Return the (X, Y) coordinate for the center point of the cell that contains the specified text.  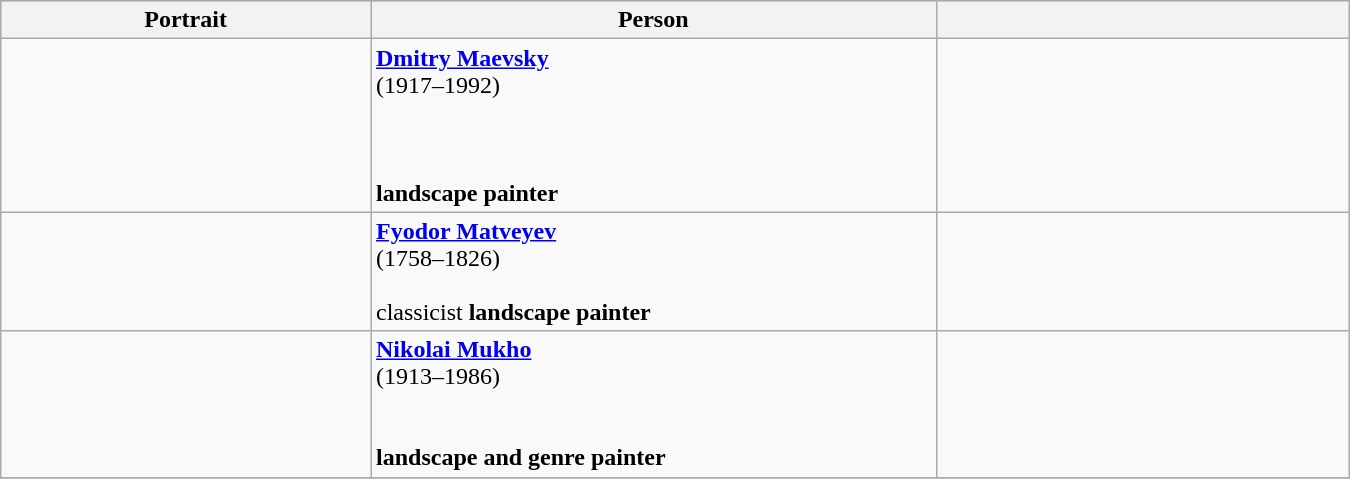
Person (653, 20)
Fyodor Matveyev (1758–1826)classicist landscape painter (653, 272)
Portrait (186, 20)
Nikolai Mukho (1913–1986)landscape and genre painter (653, 404)
Dmitry Maevsky (1917–1992)landscape painter (653, 126)
